Capture the cell that displays the provided text and extract its [X, Y] central coordinate. 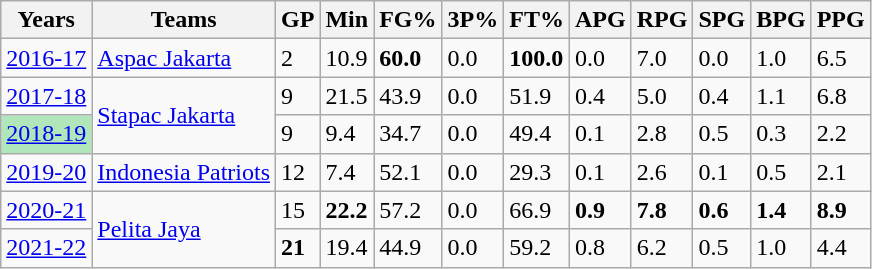
FT% [537, 20]
21 [298, 248]
7.0 [662, 58]
57.2 [408, 210]
0.3 [781, 134]
21.5 [347, 96]
Min [347, 20]
2020-21 [46, 210]
66.9 [537, 210]
2018-19 [46, 134]
60.0 [408, 58]
4.4 [840, 248]
51.9 [537, 96]
5.0 [662, 96]
2016-17 [46, 58]
9.4 [347, 134]
2.6 [662, 172]
7.8 [662, 210]
44.9 [408, 248]
59.2 [537, 248]
6.8 [840, 96]
1.1 [781, 96]
Teams [184, 20]
APG [601, 20]
1.4 [781, 210]
3P% [473, 20]
29.3 [537, 172]
22.2 [347, 210]
0.6 [722, 210]
12 [298, 172]
34.7 [408, 134]
52.1 [408, 172]
BPG [781, 20]
Indonesia Patriots [184, 172]
2.1 [840, 172]
6.2 [662, 248]
2 [298, 58]
10.9 [347, 58]
2017-18 [46, 96]
2.2 [840, 134]
RPG [662, 20]
2021-22 [46, 248]
PPG [840, 20]
15 [298, 210]
19.4 [347, 248]
7.4 [347, 172]
2019-20 [46, 172]
8.9 [840, 210]
0.9 [601, 210]
2.8 [662, 134]
6.5 [840, 58]
100.0 [537, 58]
49.4 [537, 134]
Pelita Jaya [184, 229]
43.9 [408, 96]
0.8 [601, 248]
FG% [408, 20]
Years [46, 20]
GP [298, 20]
SPG [722, 20]
Stapac Jakarta [184, 115]
Aspac Jakarta [184, 58]
